Determine the (x, y) coordinate at the center of the cell enclosing the given text.  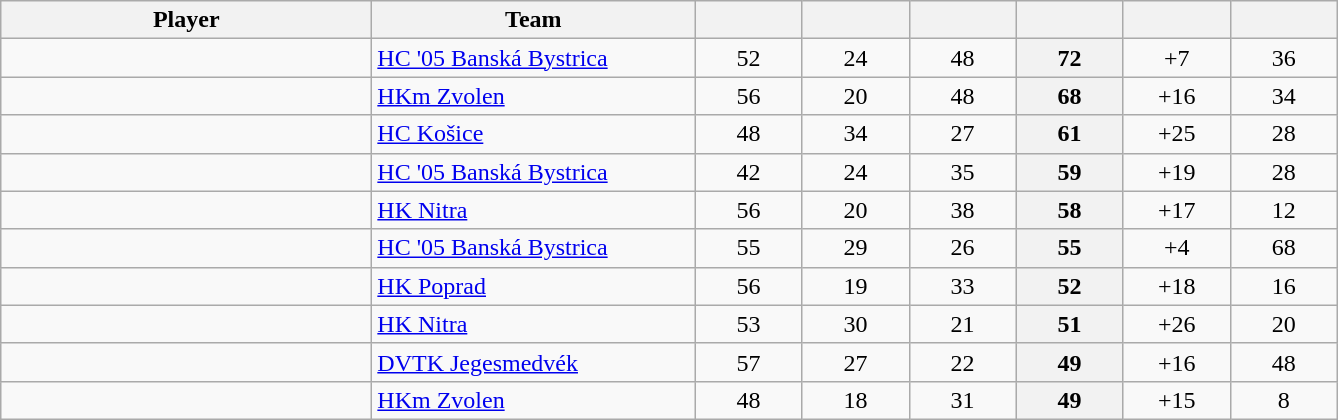
16 (1284, 286)
30 (856, 324)
35 (962, 172)
HK Poprad (534, 286)
33 (962, 286)
21 (962, 324)
58 (1070, 210)
HC Košice (534, 134)
26 (962, 248)
36 (1284, 58)
+18 (1176, 286)
72 (1070, 58)
19 (856, 286)
+17 (1176, 210)
42 (748, 172)
+25 (1176, 134)
61 (1070, 134)
+4 (1176, 248)
38 (962, 210)
12 (1284, 210)
59 (1070, 172)
57 (748, 362)
29 (856, 248)
22 (962, 362)
8 (1284, 400)
18 (856, 400)
+15 (1176, 400)
+7 (1176, 58)
+26 (1176, 324)
Player (186, 20)
Team (534, 20)
DVTK Jegesmedvék (534, 362)
+19 (1176, 172)
53 (748, 324)
51 (1070, 324)
31 (962, 400)
